For the text-containing cell, return its midpoint in (x, y) coordinate format. 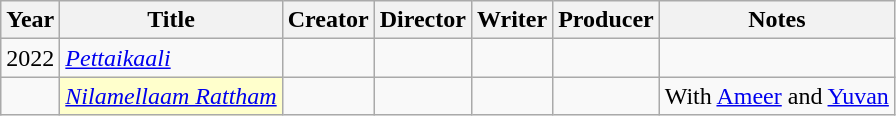
Creator (328, 20)
2022 (30, 58)
Notes (776, 20)
With Ameer and Yuvan (776, 96)
Title (171, 20)
Producer (606, 20)
Pettaikaali (171, 58)
Nilamellaam Rattham (171, 96)
Year (30, 20)
Director (422, 20)
Writer (512, 20)
